Return (X, Y) of the center of cell containing provided text 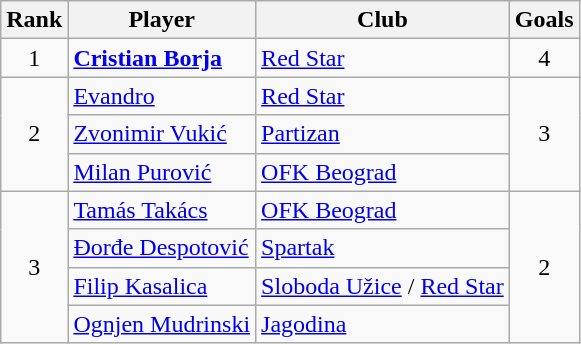
Đorđe Despotović (162, 248)
4 (544, 58)
Jagodina (383, 324)
Zvonimir Vukić (162, 134)
Player (162, 20)
Spartak (383, 248)
1 (34, 58)
Evandro (162, 96)
Partizan (383, 134)
Milan Purović (162, 172)
Ognjen Mudrinski (162, 324)
Sloboda Užice / Red Star (383, 286)
Club (383, 20)
Goals (544, 20)
Rank (34, 20)
Tamás Takács (162, 210)
Filip Kasalica (162, 286)
Cristian Borja (162, 58)
